Identify which cell holds the provided text, then report its [X, Y] central coordinate. 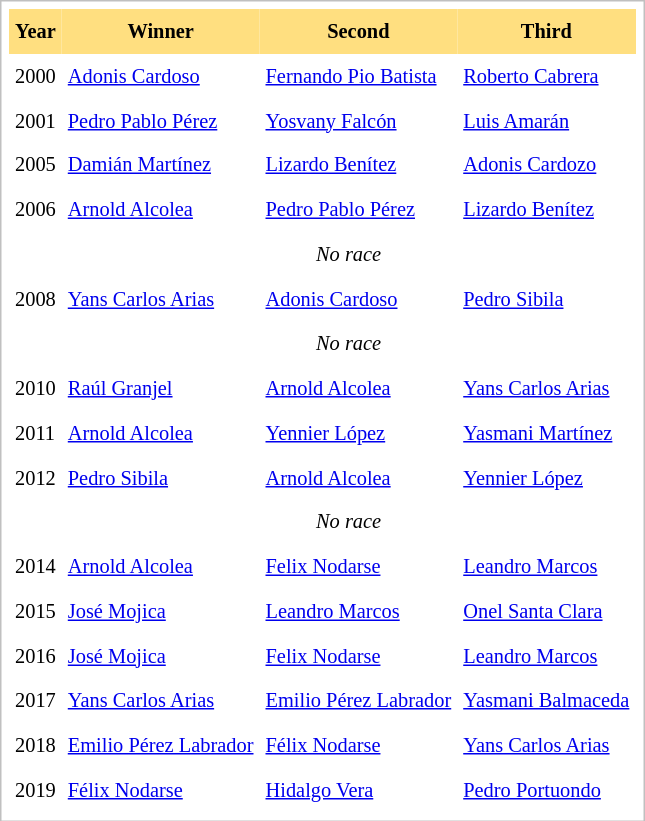
Damián Martínez [161, 166]
Fernando Pio Batista [359, 76]
2000 [36, 76]
2006 [36, 210]
Pedro Portuondo [546, 790]
2001 [36, 120]
Adonis Cardozo [546, 166]
Winner [161, 32]
Third [546, 32]
2015 [36, 612]
2005 [36, 166]
2017 [36, 700]
2018 [36, 746]
Second [359, 32]
2008 [36, 300]
2011 [36, 434]
2014 [36, 566]
2010 [36, 388]
Yasmani Martínez [546, 434]
2012 [36, 478]
Roberto Cabrera [546, 76]
Luis Amarán [546, 120]
Yasmani Balmaceda [546, 700]
Hidalgo Vera [359, 790]
2019 [36, 790]
Onel Santa Clara [546, 612]
2016 [36, 656]
Year [36, 32]
Raúl Granjel [161, 388]
Yosvany Falcón [359, 120]
